From the cell containing the given text, extract its center point as (X, Y) coordinate. 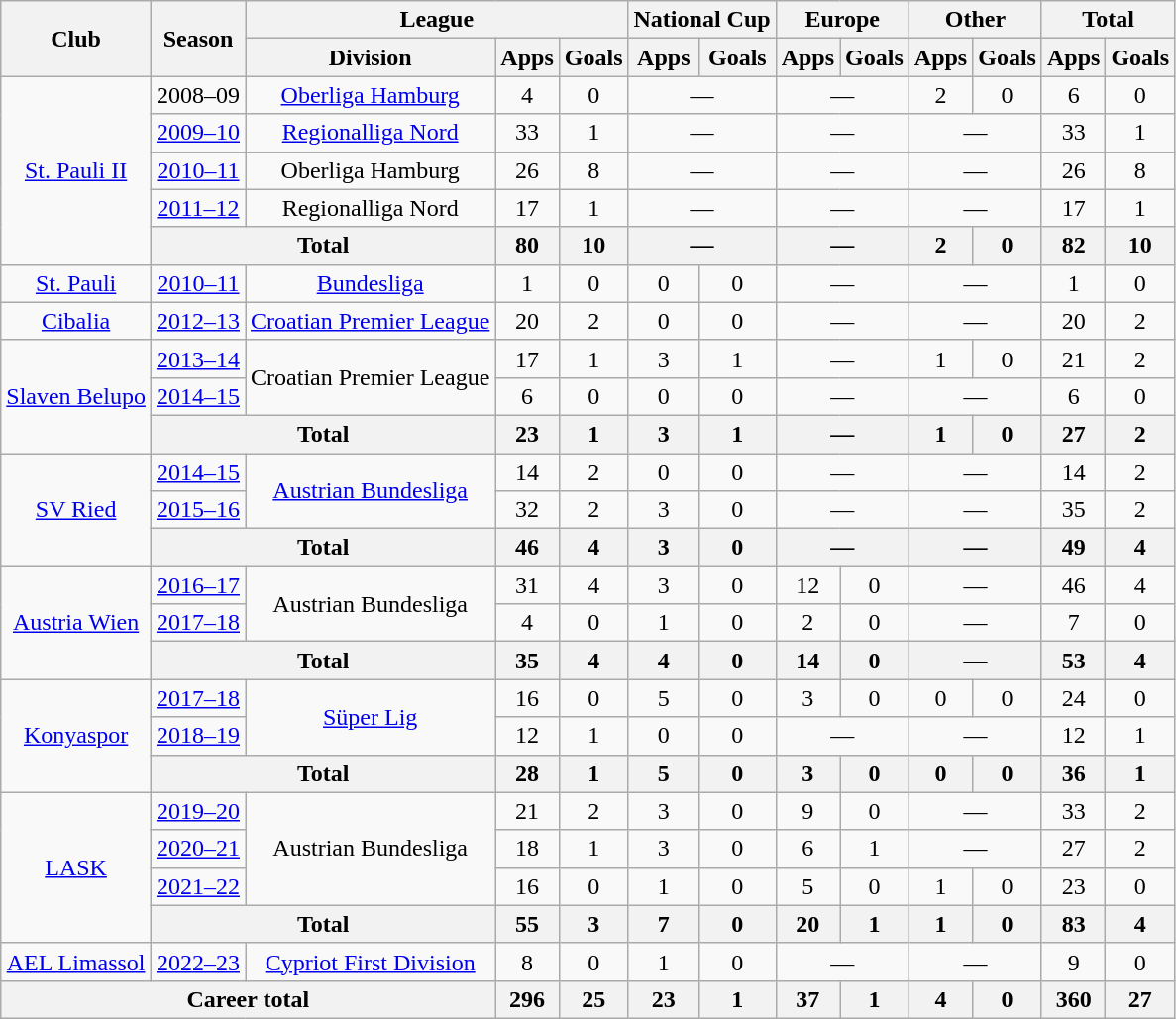
36 (1073, 773)
80 (527, 246)
Season (198, 39)
31 (527, 585)
Slaven Belupo (76, 396)
League (437, 20)
2011–12 (198, 208)
55 (527, 924)
2021–22 (198, 886)
49 (1073, 548)
25 (593, 999)
83 (1073, 924)
53 (1073, 661)
Süper Lig (371, 717)
AEL Limassol (76, 962)
2022–23 (198, 962)
Bundesliga (371, 283)
360 (1073, 999)
296 (527, 999)
2020–21 (198, 849)
2013–14 (198, 358)
LASK (76, 867)
2018–19 (198, 736)
Career total (248, 999)
Europe (842, 20)
24 (1073, 698)
National Cup (701, 20)
SV Ried (76, 510)
2012–13 (198, 321)
18 (527, 849)
Cibalia (76, 321)
2016–17 (198, 585)
Other (975, 20)
82 (1073, 246)
2008–09 (198, 95)
28 (527, 773)
Konyaspor (76, 736)
St. Pauli II (76, 170)
2015–16 (198, 510)
Austria Wien (76, 623)
2019–20 (198, 811)
37 (807, 999)
2009–10 (198, 133)
Cypriot First Division (371, 962)
St. Pauli (76, 283)
Club (76, 39)
Division (371, 57)
32 (527, 510)
